For the text-containing cell, return its midpoint in (X, Y) coordinate format. 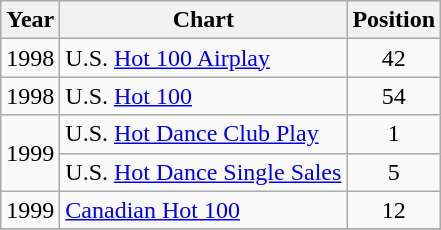
1 (394, 134)
Position (394, 20)
5 (394, 172)
54 (394, 96)
Year (30, 20)
U.S. Hot Dance Single Sales (204, 172)
12 (394, 210)
42 (394, 58)
U.S. Hot 100 (204, 96)
Chart (204, 20)
Canadian Hot 100 (204, 210)
U.S. Hot 100 Airplay (204, 58)
U.S. Hot Dance Club Play (204, 134)
